Capture the cell that displays the provided text and extract its [X, Y] central coordinate. 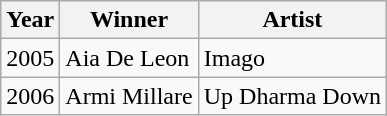
Aia De Leon [129, 58]
Artist [292, 20]
2005 [30, 58]
2006 [30, 96]
Year [30, 20]
Armi Millare [129, 96]
Winner [129, 20]
Up Dharma Down [292, 96]
Imago [292, 58]
